Return (X, Y) of the center of cell containing provided text 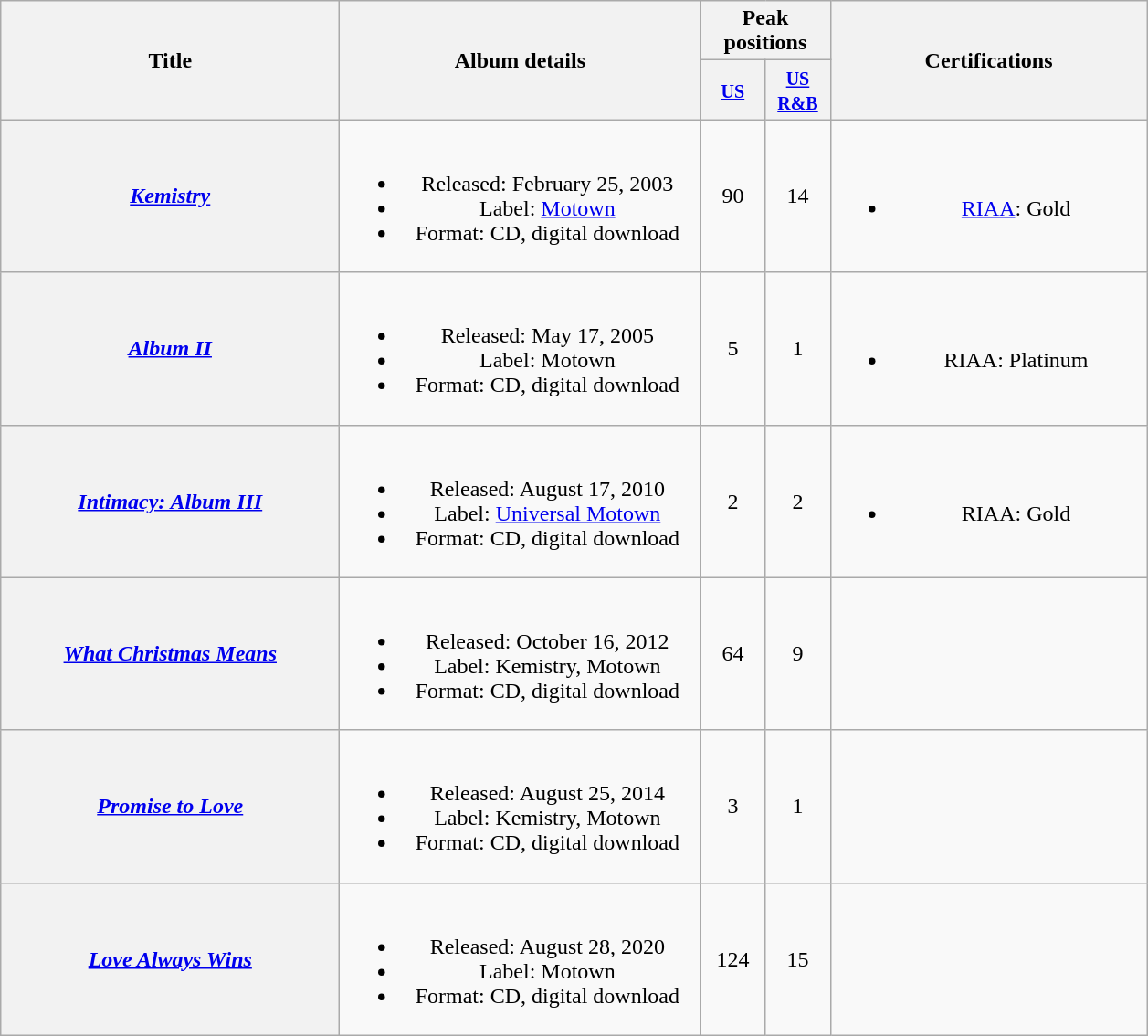
Released: February 25, 2003Label: MotownFormat: CD, digital download (521, 196)
Certifications (988, 60)
5 (732, 349)
Released: August 25, 2014Label: Kemistry, MotownFormat: CD, digital download (521, 806)
Released: August 28, 2020Label: MotownFormat: CD, digital download (521, 959)
RIAA: Platinum (988, 349)
Title (170, 60)
Kemistry (170, 196)
90 (732, 196)
Released: May 17, 2005Label: MotownFormat: CD, digital download (521, 349)
What Christmas Means (170, 654)
9 (798, 654)
US (732, 90)
Peak positions (765, 31)
Intimacy: Album III (170, 501)
124 (732, 959)
Love Always Wins (170, 959)
US R&B (798, 90)
Released: August 17, 2010Label: Universal MotownFormat: CD, digital download (521, 501)
Album details (521, 60)
64 (732, 654)
Released: October 16, 2012Label: Kemistry, MotownFormat: CD, digital download (521, 654)
3 (732, 806)
15 (798, 959)
14 (798, 196)
Promise to Love (170, 806)
Album II (170, 349)
